Return [x, y] of the center of cell containing provided text 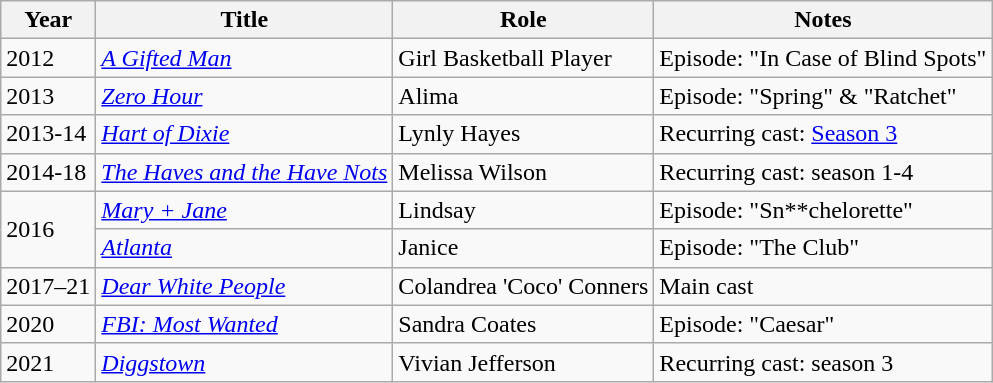
2013-14 [48, 134]
Atlanta [244, 248]
Episode: "Sn**chelorette" [823, 210]
Notes [823, 20]
Recurring cast: season 3 [823, 362]
Title [244, 20]
Episode: "The Club" [823, 248]
2017–21 [48, 286]
Mary + Jane [244, 210]
Lindsay [524, 210]
FBI: Most Wanted [244, 324]
2012 [48, 58]
Alima [524, 96]
Vivian Jefferson [524, 362]
Episode: "Spring" & "Ratchet" [823, 96]
2021 [48, 362]
2016 [48, 229]
Role [524, 20]
Zero Hour [244, 96]
Melissa Wilson [524, 172]
Year [48, 20]
Recurring cast: season 1-4 [823, 172]
2014-18 [48, 172]
Dear White People [244, 286]
Girl Basketball Player [524, 58]
A Gifted Man [244, 58]
Main cast [823, 286]
The Haves and the Have Nots [244, 172]
Episode: "In Case of Blind Spots" [823, 58]
Recurring cast: Season 3 [823, 134]
Diggstown [244, 362]
Hart of Dixie [244, 134]
2013 [48, 96]
Sandra Coates [524, 324]
Colandrea 'Coco' Conners [524, 286]
Lynly Hayes [524, 134]
2020 [48, 324]
Episode: "Caesar" [823, 324]
Janice [524, 248]
